For the text-containing cell, return its midpoint in (x, y) coordinate format. 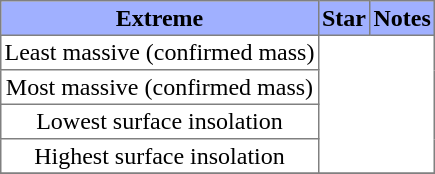
Extreme (160, 18)
Highest surface insolation (160, 156)
Lowest surface insolation (160, 121)
Most massive (confirmed mass) (160, 87)
Least massive (confirmed mass) (160, 52)
Star (344, 18)
Notes (402, 18)
